Pinpoint the cell where the given text exists, returning its [x, y] midpoint coordinate. 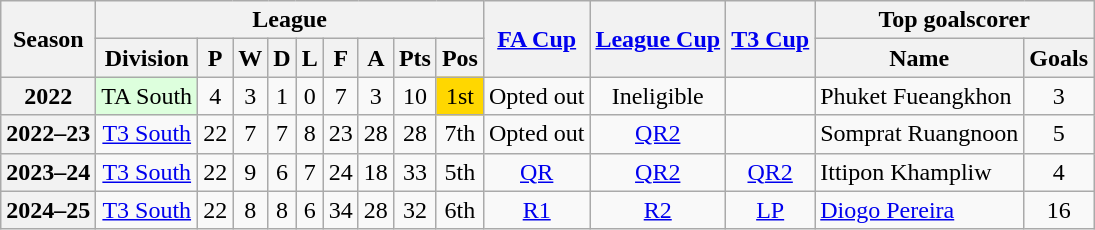
Division [147, 58]
R1 [536, 210]
16 [1059, 210]
34 [340, 210]
9 [250, 172]
Somprat Ruangnoon [920, 134]
Season [48, 39]
23 [340, 134]
P [216, 58]
League [290, 20]
7th [460, 134]
18 [376, 172]
5 [1059, 134]
2022–23 [48, 134]
32 [414, 210]
2023–24 [48, 172]
Ineligible [658, 96]
R2 [658, 210]
A [376, 58]
1 [282, 96]
2022 [48, 96]
33 [414, 172]
Name [920, 58]
L [310, 58]
D [282, 58]
T3 Cup [770, 39]
10 [414, 96]
1st [460, 96]
Pts [414, 58]
0 [310, 96]
Top goalscorer [954, 20]
2024–25 [48, 210]
W [250, 58]
24 [340, 172]
FA Cup [536, 39]
Diogo Pereira [920, 210]
Pos [460, 58]
F [340, 58]
6th [460, 210]
TA South [147, 96]
Phuket Fueangkhon [920, 96]
League Cup [658, 39]
QR [536, 172]
Ittipon Khampliw [920, 172]
Goals [1059, 58]
LP [770, 210]
5th [460, 172]
